Pinpoint the cell where the given text exists, returning its [x, y] midpoint coordinate. 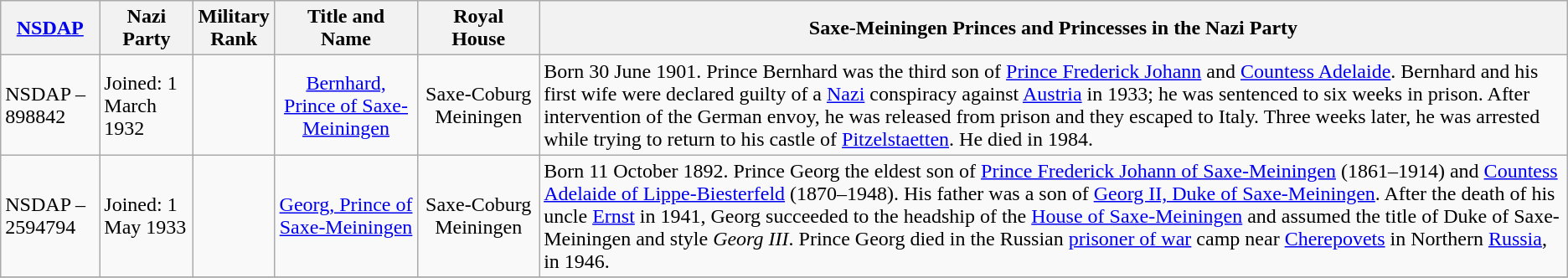
Saxe-Meiningen Princes and Princesses in the Nazi Party [1054, 28]
Nazi Party [147, 28]
MilitaryRank [234, 28]
Georg, Prince of Saxe-Meiningen [345, 216]
NSDAP – 898842 [50, 106]
RoyalHouse [479, 28]
Bernhard, Prince of Saxe-Meiningen [345, 106]
NSDAP – 2594794 [50, 216]
Title andName [345, 28]
Joined: 1 May 1933 [147, 216]
NSDAP [50, 28]
Joined: 1 March 1932 [147, 106]
